Identify which cell holds the provided text, then report its (x, y) central coordinate. 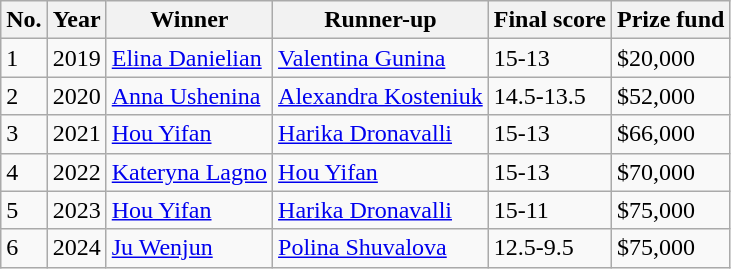
12.5-9.5 (550, 248)
5 (24, 210)
2020 (76, 96)
$52,000 (671, 96)
3 (24, 134)
1 (24, 58)
Alexandra Kosteniuk (381, 96)
15-11 (550, 210)
No. (24, 20)
6 (24, 248)
Valentina Gunina (381, 58)
2022 (76, 172)
Polina Shuvalova (381, 248)
Winner (189, 20)
2 (24, 96)
14.5-13.5 (550, 96)
2023 (76, 210)
Final score (550, 20)
4 (24, 172)
Runner-up (381, 20)
Year (76, 20)
2021 (76, 134)
2024 (76, 248)
$66,000 (671, 134)
Kateryna Lagno (189, 172)
Elina Danielian (189, 58)
Anna Ushenina (189, 96)
$70,000 (671, 172)
Ju Wenjun (189, 248)
Prize fund (671, 20)
2019 (76, 58)
$20,000 (671, 58)
